Return the [x, y] coordinate for the center point of the cell that contains the specified text.  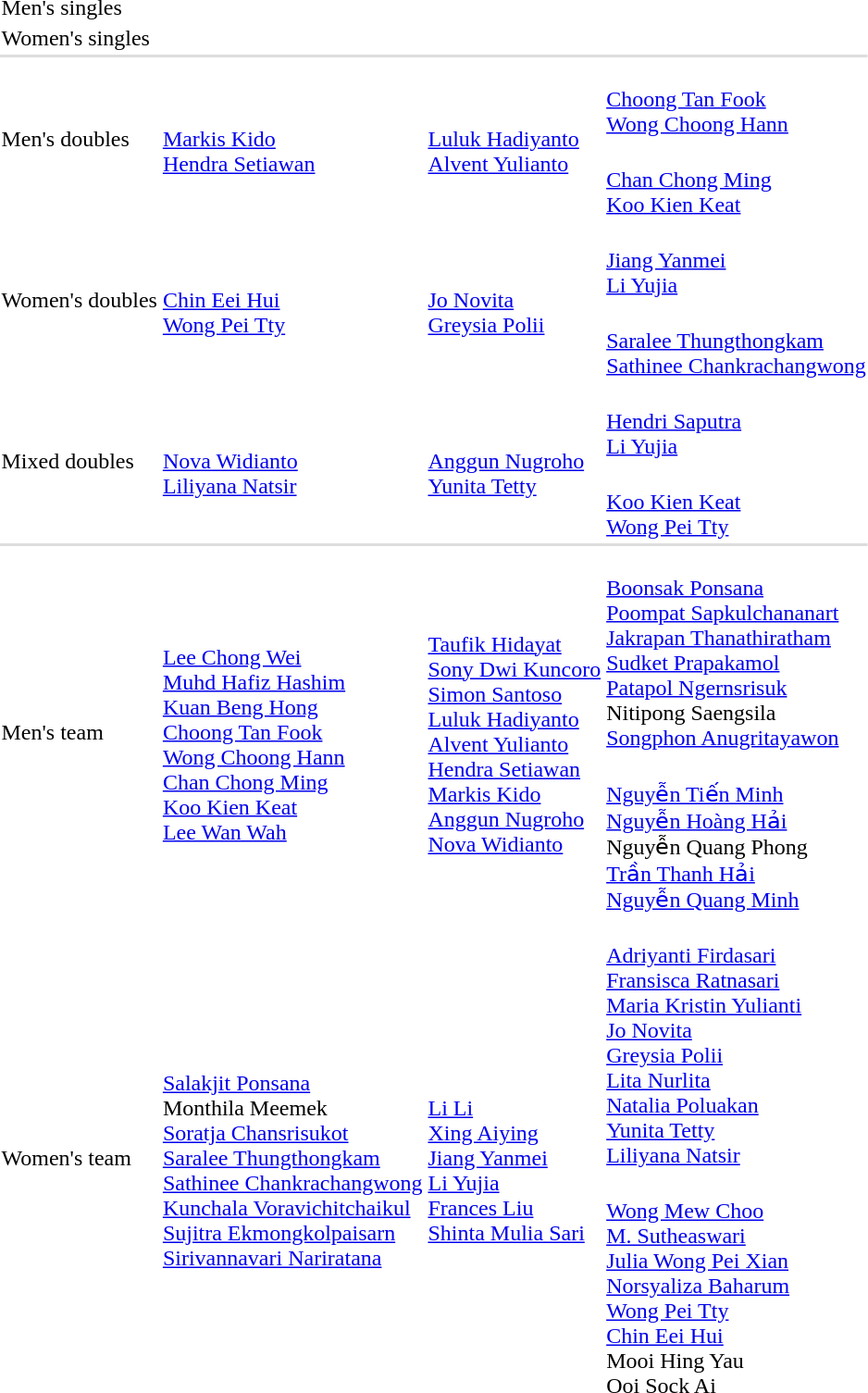
Women's singles [80, 38]
Boonsak PonsanaPoompat SapkulchananartJakrapan ThanathirathamSudket PrapakamolPatapol NgernsrisukNitipong SaengsilaSongphon Anugritayawon [737, 650]
Lee Chong WeiMuhd Hafiz HashimKuan Beng HongChoong Tan FookWong Choong HannChan Chong MingKoo Kien KeatLee Wan Wah [292, 731]
Hendri Saputra Li Yujia [737, 421]
Women's doubles [80, 300]
Luluk Hadiyanto Alvent Yulianto [515, 139]
Saralee Thungthongkam Sathinee Chankrachangwong [737, 341]
Markis KidoHendra Setiawan [292, 139]
Men's doubles [80, 139]
Anggun Nugroho Yunita Tetty [515, 461]
Chan Chong Ming Koo Kien Keat [737, 180]
Jo Novita Greysia Polii [515, 300]
Adriyanti FirdasariFransisca RatnasariMaria Kristin YuliantiJo NovitaGreysia PoliiLita NurlitaNatalia PoluakanYunita TettyLiliyana Natsir [737, 1042]
Choong Tan Fook Wong Choong Hann [737, 99]
Men's team [80, 731]
Nova WidiantoLiliyana Natsir [292, 461]
Koo Kien Keat Wong Pei Tty [737, 502]
Nguyễn Tiến MinhNguyễn Hoàng HảiNguyễn Quang PhongTrần Thanh HảiNguyễn Quang Minh [737, 834]
Chin Eei HuiWong Pei Tty [292, 300]
Mixed doubles [80, 461]
Jiang Yanmei Li Yujia [737, 260]
Taufik HidayatSony Dwi KuncoroSimon SantosoLuluk HadiyantoAlvent YuliantoHendra SetiawanMarkis KidoAnggun NugrohoNova Widianto [515, 731]
